Pinpoint the cell where the given text exists, returning its [X, Y] midpoint coordinate. 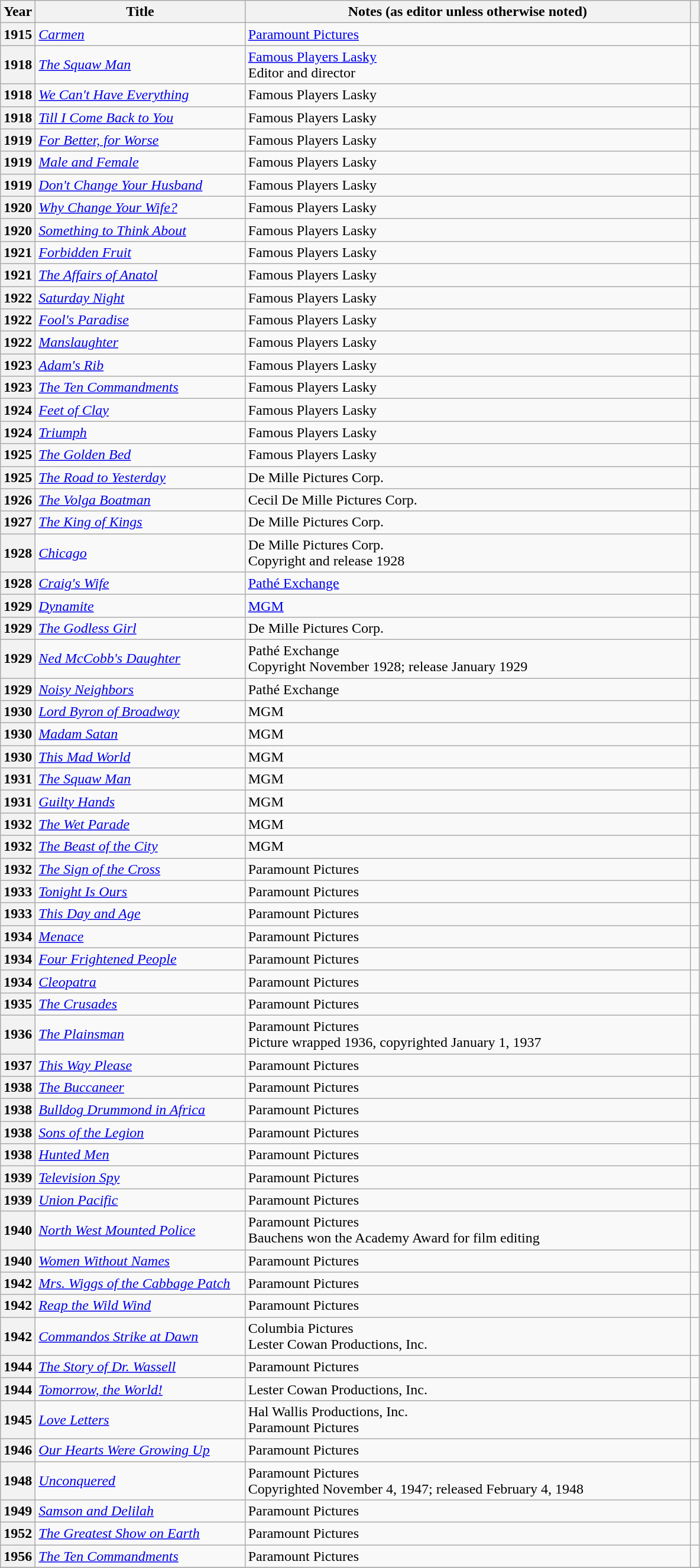
The Greatest Show on Earth [140, 1534]
Menace [140, 936]
Male and Female [140, 162]
The Golden Bed [140, 455]
1935 [18, 1004]
Don't Change Your Husband [140, 185]
Guilty Hands [140, 802]
The Crusades [140, 1004]
The Affairs of Anatol [140, 275]
Mrs. Wiggs of the Cabbage Patch [140, 1283]
This Way Please [140, 1065]
Famous Players LaskyEditor and director [467, 65]
1946 [18, 1450]
Columbia PicturesLester Cowan Productions, Inc. [467, 1336]
Till I Come Back to You [140, 118]
1926 [18, 500]
The Buccaneer [140, 1088]
Bulldog Drummond in Africa [140, 1110]
Ned McCobb's Daughter [140, 658]
Four Frightened People [140, 959]
Paramount PicturesCopyrighted November 4, 1947; released February 4, 1948 [467, 1481]
1956 [18, 1556]
1936 [18, 1034]
Craig's Wife [140, 583]
Love Letters [140, 1419]
Cecil De Mille Pictures Corp. [467, 500]
Why Change Your Wife? [140, 207]
De Mille Pictures Corp.Copyright and release 1928 [467, 553]
Paramount PicturesBauchens won the Academy Award for film editing [467, 1230]
1937 [18, 1065]
For Better, for Worse [140, 140]
Tomorrow, the World! [140, 1389]
Hunted Men [140, 1155]
Carmen [140, 34]
Feet of Clay [140, 410]
1948 [18, 1481]
The King of Kings [140, 522]
Noisy Neighbors [140, 689]
1949 [18, 1511]
Television Spy [140, 1177]
The Plainsman [140, 1034]
Women Without Names [140, 1261]
Lord Byron of Broadway [140, 712]
Commandos Strike at Dawn [140, 1336]
The Godless Girl [140, 628]
Cleopatra [140, 981]
Union Pacific [140, 1200]
We Can't Have Everything [140, 95]
The Wet Parade [140, 824]
Lester Cowan Productions, Inc. [467, 1389]
Unconquered [140, 1481]
Pathé ExchangeCopyright November 1928; release January 1929 [467, 658]
1945 [18, 1419]
Adam's Rib [140, 365]
Sons of the Legion [140, 1133]
Hal Wallis Productions, Inc.Paramount Pictures [467, 1419]
This Mad World [140, 757]
North West Mounted Police [140, 1230]
Reap the Wild Wind [140, 1306]
Dynamite [140, 606]
1927 [18, 522]
The Road to Yesterday [140, 477]
1952 [18, 1534]
Madam Satan [140, 734]
Tonight Is Ours [140, 892]
Year [18, 12]
Notes (as editor unless otherwise noted) [467, 12]
1915 [18, 34]
Fool's Paradise [140, 320]
Chicago [140, 553]
Manslaughter [140, 343]
The Story of Dr. Wassell [140, 1367]
The Sign of the Cross [140, 869]
Triumph [140, 432]
The Beast of the City [140, 847]
Paramount PicturesPicture wrapped 1936, copyrighted January 1, 1937 [467, 1034]
This Day and Age [140, 914]
Saturday Night [140, 297]
Samson and Delilah [140, 1511]
Our Hearts Were Growing Up [140, 1450]
The Volga Boatman [140, 500]
Title [140, 12]
Something to Think About [140, 230]
Forbidden Fruit [140, 252]
